Find where the given text appears and provide that cell's center as (x, y) coordinate. 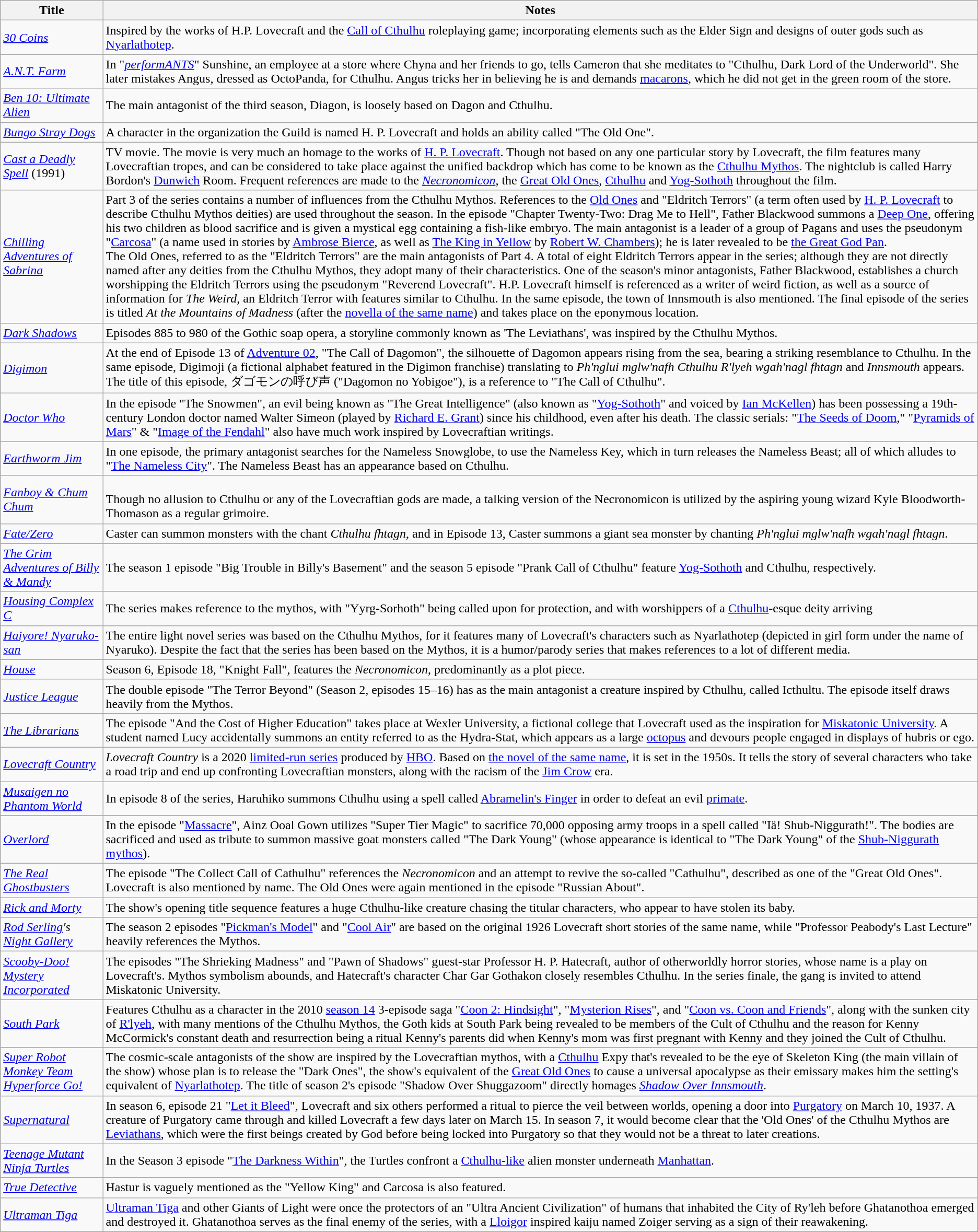
True Detective (52, 1188)
The Grim Adventures of Billy & Mandy (52, 567)
Notes (540, 10)
The main antagonist of the third season, Diagon, is loosely based on Dagon and Cthulhu. (540, 106)
Cast a Deadly Spell (1991) (52, 166)
Super Robot Monkey Team Hyperforce Go! (52, 1072)
Season 6, Episode 18, "Knight Fall", features the Necronomicon, predominantly as a plot piece. (540, 669)
The show's opening title sequence features a huge Cthulhu-like creature chasing the titular characters, who appear to have stolen its baby. (540, 908)
Supernatural (52, 1120)
Title (52, 10)
Housing Complex C (52, 608)
Rod Serling's Night Gallery (52, 934)
In episode 8 of the series, Haruhiko summons Cthulhu using a spell called Abramelin's Finger in order to defeat an evil primate. (540, 798)
Ben 10: Ultimate Alien (52, 106)
A.N.T. Farm (52, 71)
Fate/Zero (52, 533)
Teenage Mutant Ninja Turtles (52, 1161)
South Park (52, 1024)
Bungo Stray Dogs (52, 132)
House (52, 669)
Musaigen no Phantom World (52, 798)
30 Coins (52, 38)
Justice League (52, 696)
A character in the organization the Guild is named H. P. Lovecraft and holds an ability called "The Old One". (540, 132)
In the Season 3 episode "The Darkness Within", the Turtles confront a Cthulhu-like alien monster underneath Manhattan. (540, 1161)
Ultraman Tiga (52, 1214)
Episodes 885 to 980 of the Gothic soap opera, a storyline commonly known as 'The Leviathans', was inspired by the Cthulhu Mythos. (540, 333)
The Real Ghostbusters (52, 881)
Earthworm Jim (52, 459)
Hastur is vaguely mentioned as the "Yellow King" and Carcosa is also featured. (540, 1188)
Scooby-Doo! Mystery Incorporated (52, 975)
Doctor Who (52, 417)
Digimon (52, 368)
Lovecraft Country (52, 764)
Fanboy & Chum Chum (52, 499)
The Librarians (52, 730)
Overlord (52, 840)
Chilling Adventures of Sabrina (52, 257)
Haiyore! Nyaruko-san (52, 643)
Dark Shadows (52, 333)
Rick and Morty (52, 908)
